Search for the cell housing the specified text and yield its [x, y] center coordinate. 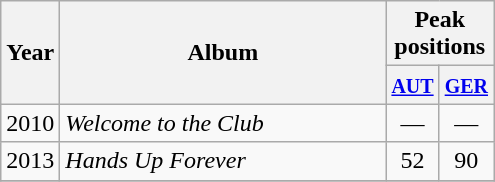
AUT [412, 85]
90 [466, 161]
Peak positions [440, 34]
Album [223, 52]
Welcome to the Club [223, 123]
2013 [30, 161]
GER [466, 85]
52 [412, 161]
Year [30, 52]
2010 [30, 123]
Hands Up Forever [223, 161]
